Find where the given text appears and provide that cell's center as (X, Y) coordinate. 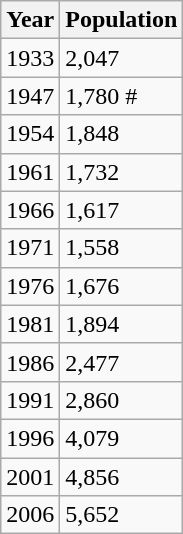
1981 (30, 324)
1961 (30, 172)
1,848 (122, 134)
1947 (30, 96)
1976 (30, 286)
1,676 (122, 286)
1933 (30, 58)
Population (122, 20)
1991 (30, 400)
2,860 (122, 400)
1,894 (122, 324)
2,047 (122, 58)
1,732 (122, 172)
1,617 (122, 210)
1996 (30, 438)
4,079 (122, 438)
5,652 (122, 515)
1,780 # (122, 96)
2006 (30, 515)
Year (30, 20)
1954 (30, 134)
1966 (30, 210)
1986 (30, 362)
1,558 (122, 248)
2,477 (122, 362)
1971 (30, 248)
2001 (30, 477)
4,856 (122, 477)
